Find where the given text appears and provide that cell's center as (x, y) coordinate. 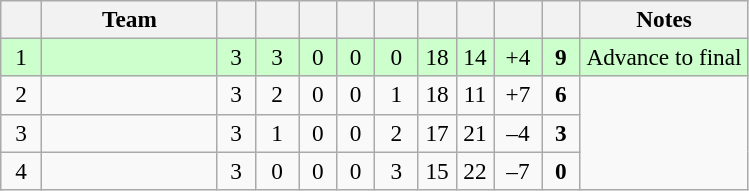
11 (475, 95)
14 (475, 57)
15 (437, 170)
6 (561, 95)
22 (475, 170)
4 (22, 170)
+7 (518, 95)
21 (475, 133)
+4 (518, 57)
–7 (518, 170)
9 (561, 57)
17 (437, 133)
Team (130, 19)
–4 (518, 133)
Notes (664, 19)
Advance to final (664, 57)
